Return the [x, y] coordinate for the center point of the cell that contains the specified text.  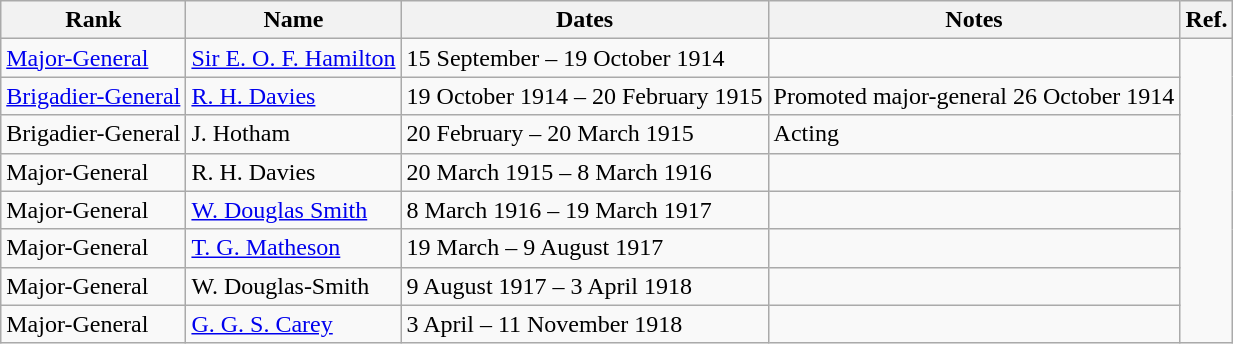
W. Douglas-Smith [294, 286]
Notes [974, 20]
15 September – 19 October 1914 [584, 58]
T. G. Matheson [294, 248]
Rank [94, 20]
20 February – 20 March 1915 [584, 134]
Sir E. O. F. Hamilton [294, 58]
Name [294, 20]
9 August 1917 – 3 April 1918 [584, 286]
Acting [974, 134]
Dates [584, 20]
Promoted major-general 26 October 1914 [974, 96]
W. Douglas Smith [294, 210]
G. G. S. Carey [294, 324]
3 April – 11 November 1918 [584, 324]
J. Hotham [294, 134]
8 March 1916 – 19 March 1917 [584, 210]
19 October 1914 – 20 February 1915 [584, 96]
19 March – 9 August 1917 [584, 248]
Ref. [1206, 20]
20 March 1915 – 8 March 1916 [584, 172]
